Extract the (x, y) coordinate from the center of the cell holding the provided text.  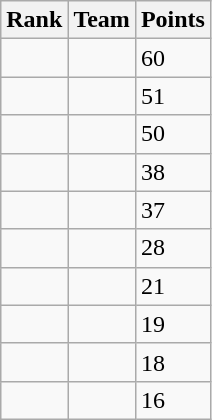
60 (172, 58)
50 (172, 134)
21 (172, 286)
Team (102, 20)
19 (172, 324)
38 (172, 172)
37 (172, 210)
16 (172, 400)
Points (172, 20)
18 (172, 362)
Rank (34, 20)
28 (172, 248)
51 (172, 96)
